Return (x, y) of the center of cell containing provided text 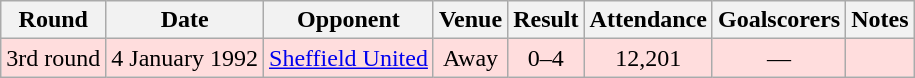
12,201 (648, 58)
Away (470, 58)
Venue (470, 20)
Notes (880, 20)
Result (546, 20)
Round (54, 20)
Attendance (648, 20)
0–4 (546, 58)
4 January 1992 (185, 58)
Date (185, 20)
— (778, 58)
3rd round (54, 58)
Opponent (349, 20)
Goalscorers (778, 20)
Sheffield United (349, 58)
